Find where the given text appears and provide that cell's center as [X, Y] coordinate. 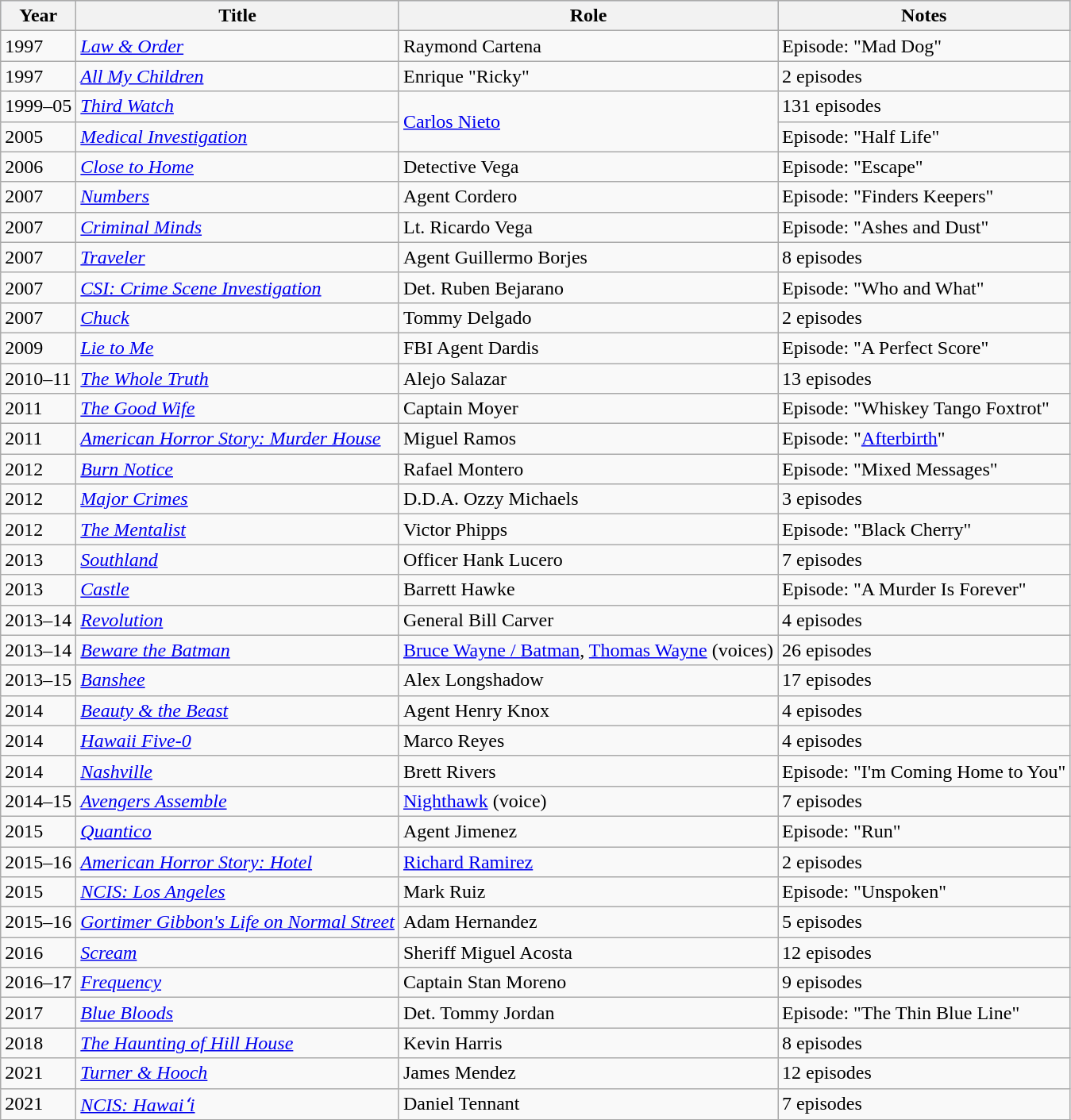
Lt. Ricardo Vega [588, 227]
Agent Guillermo Borjes [588, 257]
D.D.A. Ozzy Michaels [588, 499]
2014–15 [38, 801]
Detective Vega [588, 167]
FBI Agent Dardis [588, 348]
CSI: Crime Scene Investigation [238, 287]
All My Children [238, 76]
Major Crimes [238, 499]
Officer Hank Lucero [588, 560]
Title [238, 16]
Richard Ramirez [588, 861]
2016–17 [38, 983]
Frequency [238, 983]
13 episodes [924, 379]
Nighthawk (voice) [588, 801]
Chuck [238, 318]
Criminal Minds [238, 227]
Law & Order [238, 46]
Alex Longshadow [588, 680]
Notes [924, 16]
Agent Jimenez [588, 831]
Third Watch [238, 106]
Hawaii Five-0 [238, 741]
Burn Notice [238, 469]
26 episodes [924, 650]
Episode: "Mad Dog" [924, 46]
Captain Stan Moreno [588, 983]
American Horror Story: Murder House [238, 439]
Quantico [238, 831]
Lie to Me [238, 348]
2010–11 [38, 379]
2013–15 [38, 680]
Traveler [238, 257]
Kevin Harris [588, 1043]
Victor Phipps [588, 529]
5 episodes [924, 922]
The Mentalist [238, 529]
17 episodes [924, 680]
Year [38, 16]
Close to Home [238, 167]
Episode: "A Perfect Score" [924, 348]
Adam Hernandez [588, 922]
General Bill Carver [588, 620]
James Mendez [588, 1073]
The Whole Truth [238, 379]
Beauty & the Beast [238, 710]
Episode: "Finders Keepers" [924, 197]
Bruce Wayne / Batman, Thomas Wayne (voices) [588, 650]
2018 [38, 1043]
Revolution [238, 620]
Scream [238, 953]
American Horror Story: Hotel [238, 861]
Nashville [238, 771]
1999–05 [38, 106]
Episode: "Who and What" [924, 287]
2009 [38, 348]
Blue Bloods [238, 1013]
2016 [38, 953]
Role [588, 16]
Episode: "The Thin Blue Line" [924, 1013]
2017 [38, 1013]
Mark Ruiz [588, 892]
Episode: "Black Cherry" [924, 529]
Episode: "Half Life" [924, 137]
Miguel Ramos [588, 439]
Episode: "Mixed Messages" [924, 469]
Daniel Tennant [588, 1104]
Castle [238, 590]
3 episodes [924, 499]
Episode: "A Murder Is Forever" [924, 590]
Episode: "Afterbirth" [924, 439]
Episode: "Unspoken" [924, 892]
NCIS: Hawaiʻi [238, 1104]
NCIS: Los Angeles [238, 892]
Rafael Montero [588, 469]
Beware the Batman [238, 650]
The Haunting of Hill House [238, 1043]
Captain Moyer [588, 409]
Banshee [238, 680]
Barrett Hawke [588, 590]
Medical Investigation [238, 137]
2005 [38, 137]
Episode: "Escape" [924, 167]
Southland [238, 560]
The Good Wife [238, 409]
Avengers Assemble [238, 801]
Alejo Salazar [588, 379]
Raymond Cartena [588, 46]
Episode: "Whiskey Tango Foxtrot" [924, 409]
Gortimer Gibbon's Life on Normal Street [238, 922]
Sheriff Miguel Acosta [588, 953]
Marco Reyes [588, 741]
Carlos Nieto [588, 121]
Det. Ruben Bejarano [588, 287]
Numbers [238, 197]
Agent Henry Knox [588, 710]
Turner & Hooch [238, 1073]
9 episodes [924, 983]
131 episodes [924, 106]
Episode: "Run" [924, 831]
Det. Tommy Jordan [588, 1013]
Tommy Delgado [588, 318]
Brett Rivers [588, 771]
2006 [38, 167]
Episode: "Ashes and Dust" [924, 227]
Enrique "Ricky" [588, 76]
Episode: "I'm Coming Home to You" [924, 771]
Agent Cordero [588, 197]
